Extract the [X, Y] coordinate from the center of the cell holding the provided text.  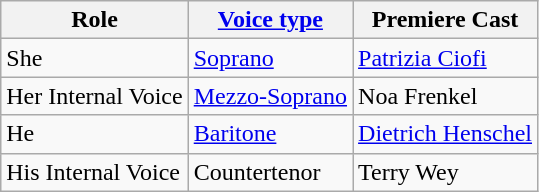
Soprano [270, 58]
Baritone [270, 134]
Patrizia Ciofi [446, 58]
He [94, 134]
Mezzo-Soprano [270, 96]
Dietrich Henschel [446, 134]
Terry Wey [446, 172]
Countertenor [270, 172]
Premiere Cast [446, 20]
His Internal Voice [94, 172]
She [94, 58]
Her Internal Voice [94, 96]
Noa Frenkel [446, 96]
Voice type [270, 20]
Role [94, 20]
